Capture the cell that displays the provided text and extract its (X, Y) central coordinate. 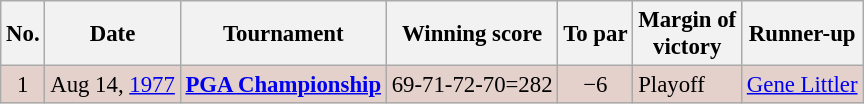
No. (23, 34)
Winning score (472, 34)
1 (23, 85)
−6 (596, 85)
Date (112, 34)
Playoff (688, 85)
Aug 14, 1977 (112, 85)
Runner-up (802, 34)
To par (596, 34)
Margin ofvictory (688, 34)
Tournament (283, 34)
PGA Championship (283, 85)
69-71-72-70=282 (472, 85)
Gene Littler (802, 85)
